Extract the (x, y) coordinate from the center of the cell holding the provided text.  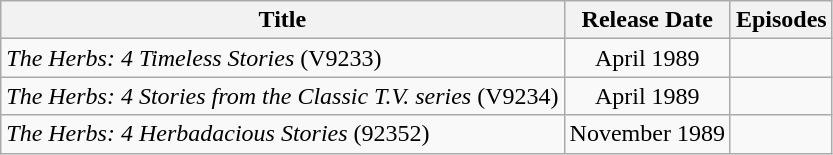
The Herbs: 4 Stories from the Classic T.V. series (V9234) (282, 96)
The Herbs: 4 Timeless Stories (V9233) (282, 58)
Release Date (647, 20)
The Herbs: 4 Herbadacious Stories (92352) (282, 134)
November 1989 (647, 134)
Title (282, 20)
Episodes (781, 20)
